Scan for the cell matching the given text and deliver its (X, Y) coordinate at center. 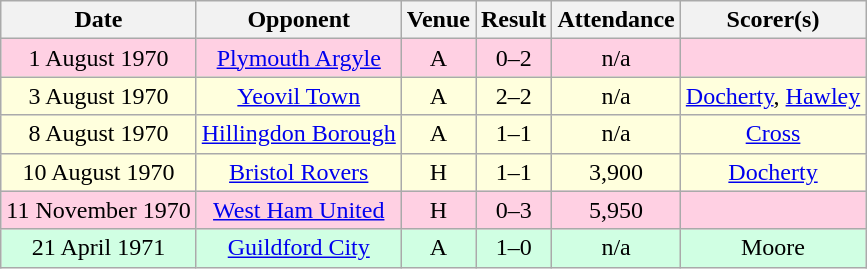
1 August 1970 (98, 58)
11 November 1970 (98, 210)
Result (514, 20)
Bristol Rovers (298, 172)
Hillingdon Borough (298, 134)
5,950 (616, 210)
0–2 (514, 58)
Docherty (772, 172)
Opponent (298, 20)
3 August 1970 (98, 96)
0–3 (514, 210)
Cross (772, 134)
3,900 (616, 172)
Attendance (616, 20)
8 August 1970 (98, 134)
West Ham United (298, 210)
Moore (772, 248)
2–2 (514, 96)
1–0 (514, 248)
21 April 1971 (98, 248)
Date (98, 20)
10 August 1970 (98, 172)
Venue (438, 20)
Yeovil Town (298, 96)
Scorer(s) (772, 20)
Docherty, Hawley (772, 96)
Guildford City (298, 248)
Plymouth Argyle (298, 58)
